Extract the [x, y] coordinate from the center of the cell holding the provided text.  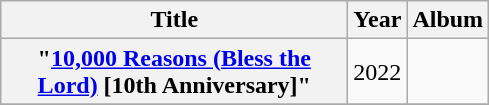
Year [378, 20]
"10,000 Reasons (Bless the Lord) [10th Anniversary]" [174, 72]
Album [448, 20]
2022 [378, 72]
Title [174, 20]
